Search for the cell housing the specified text and yield its [x, y] center coordinate. 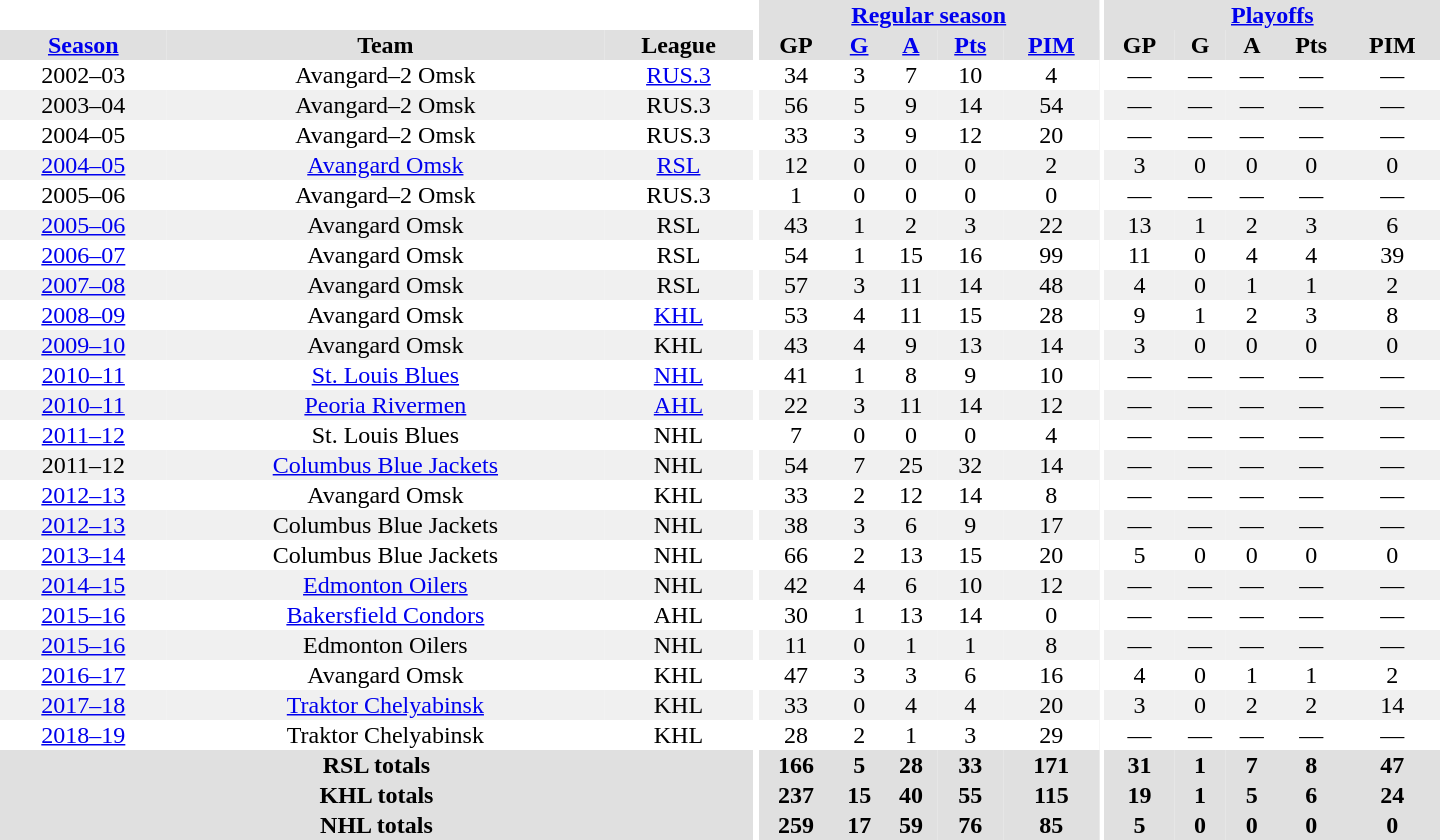
59 [911, 825]
237 [796, 795]
31 [1140, 765]
41 [796, 375]
32 [970, 465]
League [678, 45]
115 [1052, 795]
2007–08 [84, 285]
24 [1392, 795]
2006–07 [84, 255]
99 [1052, 255]
NHL totals [376, 825]
2009–10 [84, 345]
171 [1052, 765]
2002–03 [84, 75]
56 [796, 105]
2018–19 [84, 735]
KHL totals [376, 795]
25 [911, 465]
53 [796, 315]
55 [970, 795]
259 [796, 825]
Regular season [929, 15]
57 [796, 285]
29 [1052, 735]
39 [1392, 255]
Season [84, 45]
19 [1140, 795]
Peoria Rivermen [386, 405]
30 [796, 615]
2016–17 [84, 675]
38 [796, 525]
40 [911, 795]
2008–09 [84, 315]
48 [1052, 285]
Team [386, 45]
42 [796, 585]
85 [1052, 825]
Bakersfield Condors [386, 615]
166 [796, 765]
2013–14 [84, 555]
Playoffs [1272, 15]
RSL totals [376, 765]
2017–18 [84, 705]
66 [796, 555]
76 [970, 825]
2014–15 [84, 585]
34 [796, 75]
2003–04 [84, 105]
